Return the (x, y) coordinate for the center point of the cell that contains the specified text.  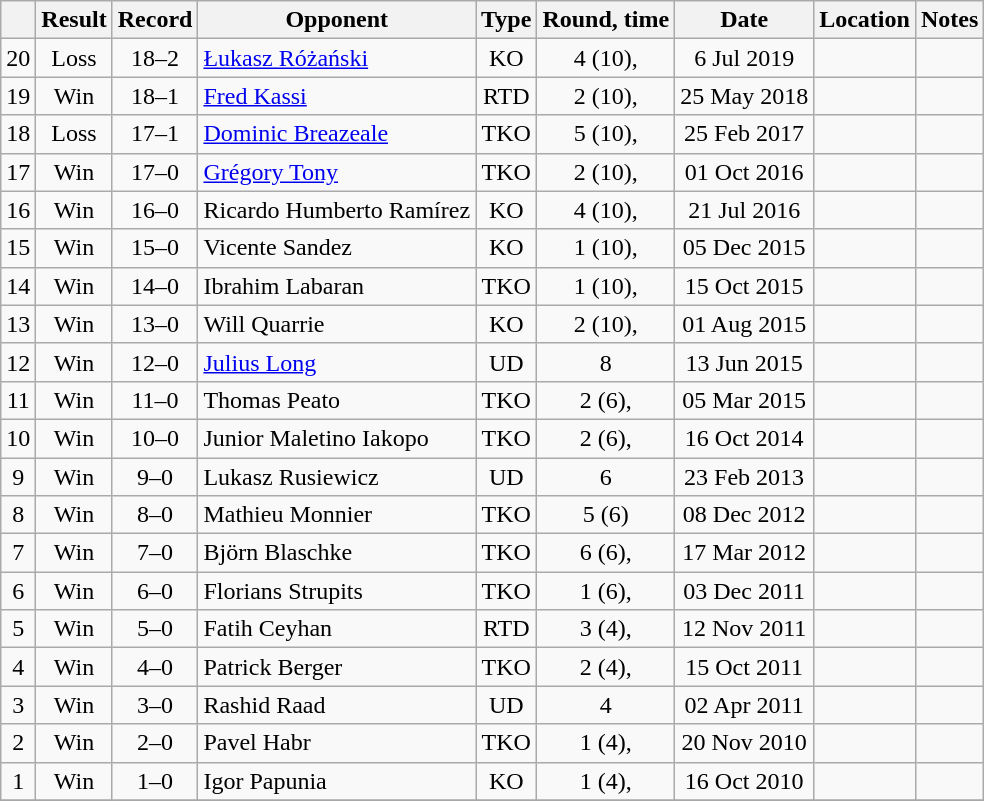
16 Oct 2010 (744, 781)
18 (18, 134)
Date (744, 20)
11–0 (155, 400)
Igor Papunia (337, 781)
5 (18, 629)
8–0 (155, 515)
10 (18, 438)
6–0 (155, 591)
Łukasz Różański (337, 58)
15 (18, 248)
13 Jun 2015 (744, 362)
3 (18, 705)
Björn Blaschke (337, 553)
Fatih Ceyhan (337, 629)
Patrick Berger (337, 667)
1 (18, 781)
1 (6), (606, 591)
20 (18, 58)
15–0 (155, 248)
15 Oct 2015 (744, 286)
11 (18, 400)
4–0 (155, 667)
12 Nov 2011 (744, 629)
03 Dec 2011 (744, 591)
17 (18, 172)
9–0 (155, 477)
Notes (949, 20)
7 (18, 553)
5 (6) (606, 515)
01 Aug 2015 (744, 324)
25 May 2018 (744, 96)
Lukasz Rusiewicz (337, 477)
Record (155, 20)
21 Jul 2016 (744, 210)
Ibrahim Labaran (337, 286)
Fred Kassi (337, 96)
Rashid Raad (337, 705)
05 Dec 2015 (744, 248)
10–0 (155, 438)
Dominic Breazeale (337, 134)
08 Dec 2012 (744, 515)
17 Mar 2012 (744, 553)
2–0 (155, 743)
5 (10), (606, 134)
Pavel Habr (337, 743)
2 (18, 743)
5–0 (155, 629)
Ricardo Humberto Ramírez (337, 210)
Location (865, 20)
17–1 (155, 134)
14–0 (155, 286)
16 Oct 2014 (744, 438)
Vicente Sandez (337, 248)
Grégory Tony (337, 172)
02 Apr 2011 (744, 705)
15 Oct 2011 (744, 667)
25 Feb 2017 (744, 134)
19 (18, 96)
Type (506, 20)
Opponent (337, 20)
9 (18, 477)
1–0 (155, 781)
13–0 (155, 324)
6 Jul 2019 (744, 58)
Mathieu Monnier (337, 515)
7–0 (155, 553)
18–2 (155, 58)
14 (18, 286)
Will Quarrie (337, 324)
3 (4), (606, 629)
01 Oct 2016 (744, 172)
05 Mar 2015 (744, 400)
12 (18, 362)
18–1 (155, 96)
Round, time (606, 20)
6 (6), (606, 553)
13 (18, 324)
Florians Strupits (337, 591)
Result (74, 20)
2 (4), (606, 667)
16 (18, 210)
20 Nov 2010 (744, 743)
Junior Maletino Iakopo (337, 438)
Julius Long (337, 362)
17–0 (155, 172)
23 Feb 2013 (744, 477)
Thomas Peato (337, 400)
3–0 (155, 705)
16–0 (155, 210)
12–0 (155, 362)
